Capture the cell that displays the provided text and extract its [x, y] central coordinate. 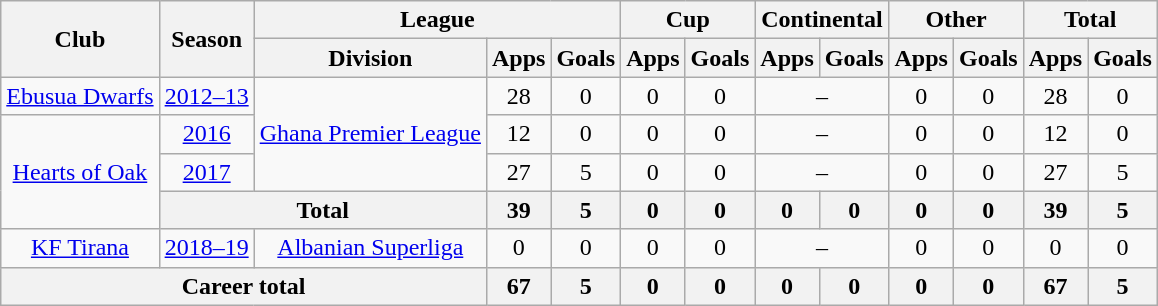
2017 [206, 172]
League [437, 20]
Club [80, 39]
2018–19 [206, 248]
Albanian Superliga [370, 248]
2016 [206, 134]
KF Tirana [80, 248]
Continental [822, 20]
Other [956, 20]
Career total [244, 286]
Season [206, 39]
2012–13 [206, 96]
Division [370, 58]
Hearts of Oak [80, 172]
Ghana Premier League [370, 134]
Cup [688, 20]
Ebusua Dwarfs [80, 96]
